Detect which cell encompasses the target text, then output its (X, Y) center coordinate. 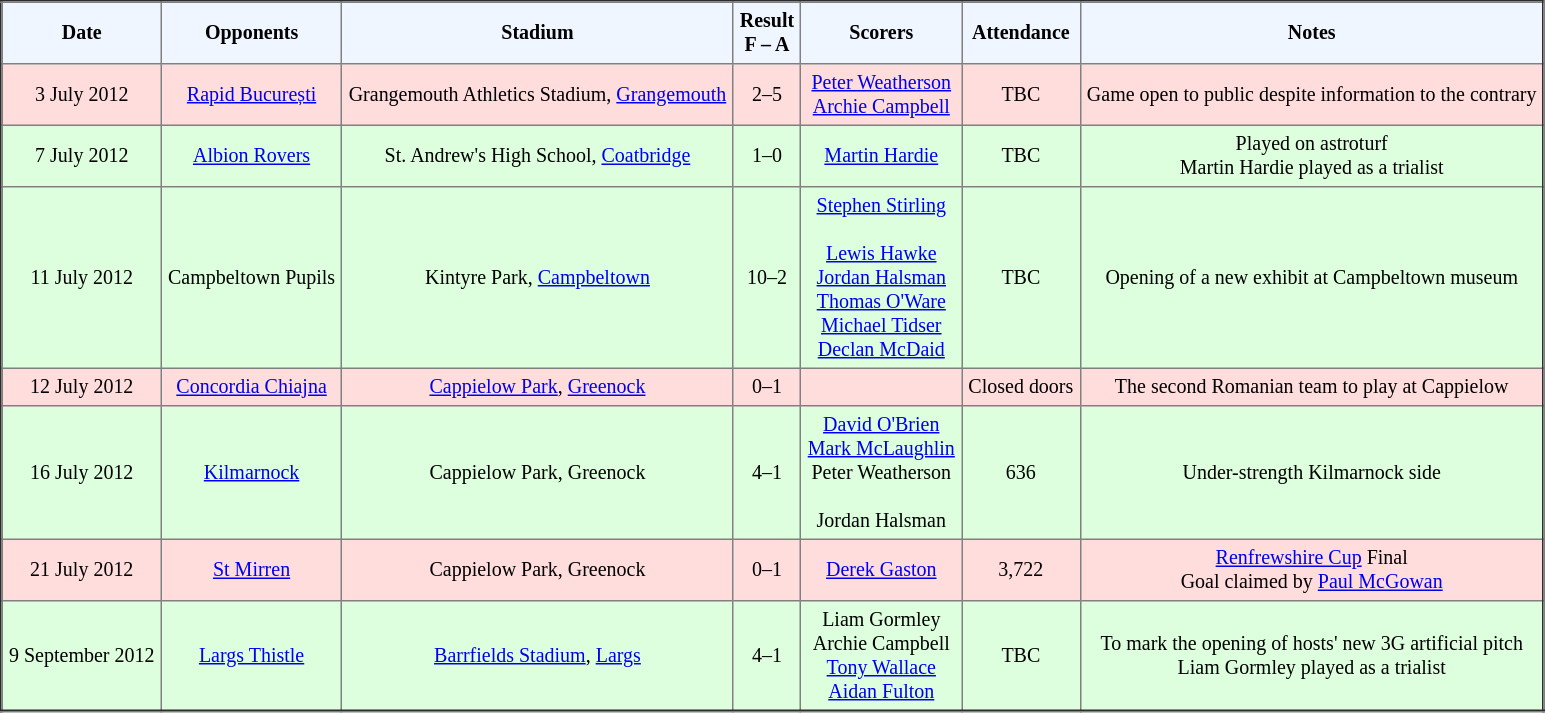
Attendance (1021, 33)
Under-strength Kilmarnock side (1312, 473)
10–2 (767, 278)
9 September 2012 (82, 656)
To mark the opening of hosts' new 3G artificial pitch Liam Gormley played as a trialist (1312, 656)
Date (82, 33)
Kintyre Park, Campbeltown (538, 278)
3,722 (1021, 570)
Largs Thistle (252, 656)
Renfrewshire Cup Final Goal claimed by Paul McGowan (1312, 570)
Game open to public despite information to the contrary (1312, 95)
Derek Gaston (882, 570)
Notes (1312, 33)
21 July 2012 (82, 570)
1–0 (767, 156)
Stadium (538, 33)
Martin Hardie (882, 156)
Rapid București (252, 95)
16 July 2012 (82, 473)
Played on astroturf Martin Hardie played as a trialist (1312, 156)
Albion Rovers (252, 156)
Opponents (252, 33)
Barrfields Stadium, Largs (538, 656)
Kilmarnock (252, 473)
Scorers (882, 33)
Opening of a new exhibit at Campbeltown museum (1312, 278)
2–5 (767, 95)
David O'Brien Mark McLaughlin Peter Weatherson Jordan Halsman (882, 473)
Grangemouth Athletics Stadium, Grangemouth (538, 95)
7 July 2012 (82, 156)
Concordia Chiajna (252, 387)
12 July 2012 (82, 387)
Closed doors (1021, 387)
11 July 2012 (82, 278)
Liam Gormley Archie Campbell Tony Wallace Aidan Fulton (882, 656)
3 July 2012 (82, 95)
Peter Weatherson Archie Campbell (882, 95)
Campbeltown Pupils (252, 278)
The second Romanian team to play at Cappielow (1312, 387)
636 (1021, 473)
St Mirren (252, 570)
Result F – A (767, 33)
Stephen Stirling Lewis Hawke Jordan Halsman Thomas O'Ware Michael Tidser Declan McDaid (882, 278)
St. Andrew's High School, Coatbridge (538, 156)
